Locate the cell with the specified text and output its [x, y] center coordinate. 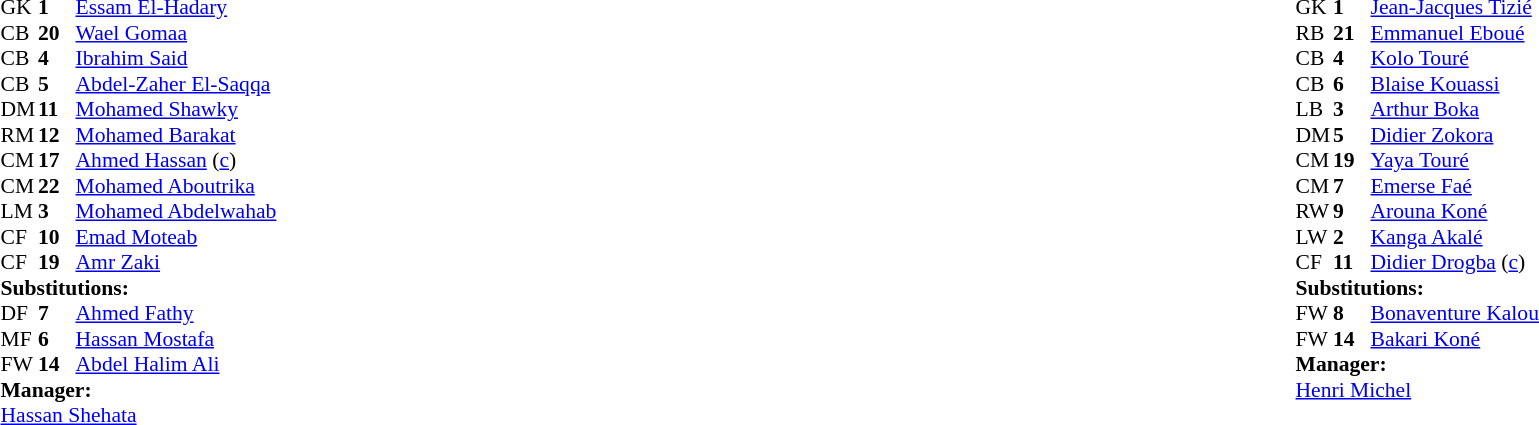
Emerse Faé [1455, 186]
Wael Gomaa [176, 33]
20 [57, 33]
8 [1352, 313]
DF [19, 313]
RW [1315, 211]
Didier Zokora [1455, 135]
Mohamed Aboutrika [176, 186]
Yaya Touré [1455, 161]
LM [19, 211]
Ahmed Hassan (c) [176, 161]
RM [19, 135]
LW [1315, 237]
Abdel Halim Ali [176, 365]
Kanga Akalé [1455, 237]
Mohamed Barakat [176, 135]
Blaise Kouassi [1455, 84]
RB [1315, 33]
17 [57, 161]
Ibrahim Said [176, 59]
Ahmed Fathy [176, 313]
2 [1352, 237]
LB [1315, 109]
Arouna Koné [1455, 211]
Emmanuel Eboué [1455, 33]
Bonaventure Kalou [1455, 313]
Abdel-Zaher El-Saqqa [176, 84]
Kolo Touré [1455, 59]
Didier Drogba (c) [1455, 263]
MF [19, 339]
Mohamed Shawky [176, 109]
Amr Zaki [176, 263]
21 [1352, 33]
Hassan Mostafa [176, 339]
10 [57, 237]
9 [1352, 211]
22 [57, 186]
12 [57, 135]
Emad Moteab [176, 237]
Arthur Boka [1455, 109]
Bakari Koné [1455, 339]
Henri Michel [1418, 390]
Mohamed Abdelwahab [176, 211]
